From the cell containing the given text, extract its center point as (X, Y) coordinate. 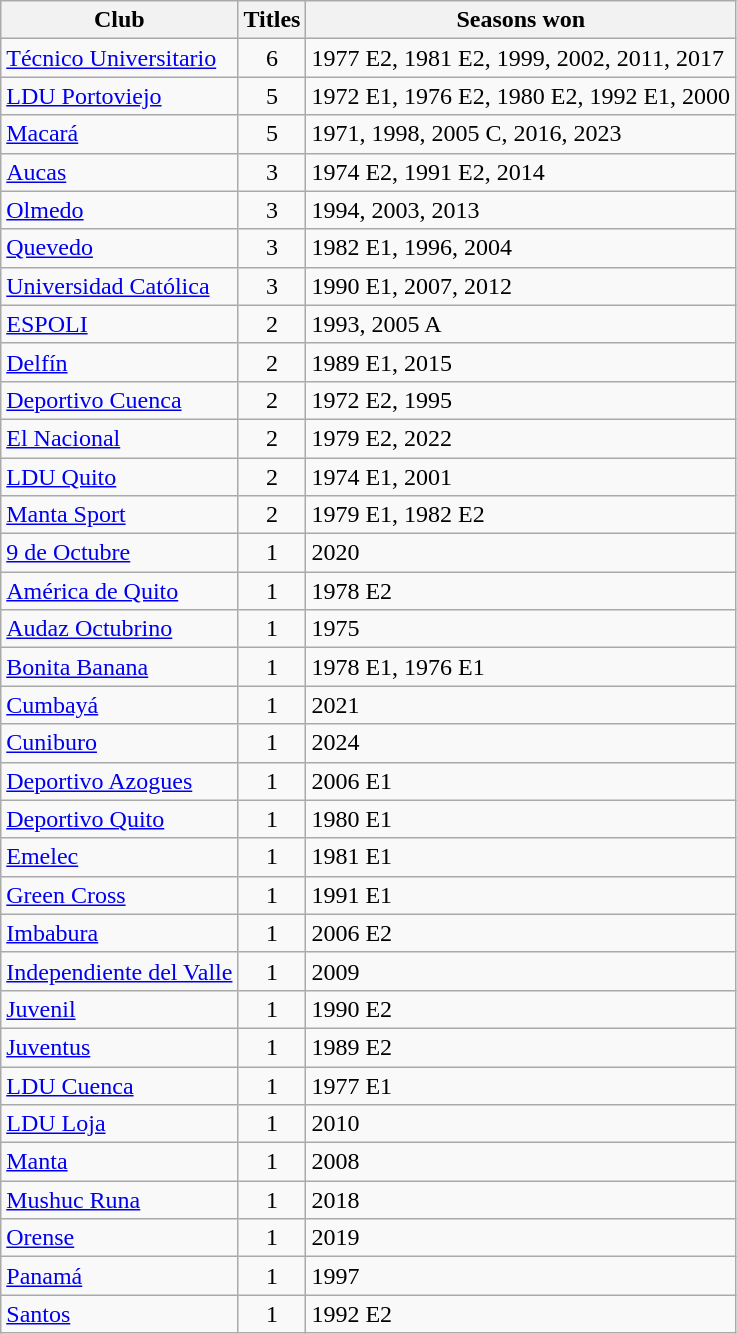
Deportivo Cuenca (120, 400)
1997 (521, 1276)
2006 E1 (521, 781)
2020 (521, 553)
1989 E2 (521, 1047)
1991 E1 (521, 895)
1979 E1, 1982 E2 (521, 515)
LDU Loja (120, 1124)
1974 E2, 1991 E2, 2014 (521, 172)
Juventus (120, 1047)
2024 (521, 743)
LDU Quito (120, 477)
Aucas (120, 172)
1972 E2, 1995 (521, 400)
Técnico Universitario (120, 58)
Mushuc Runa (120, 1200)
1978 E1, 1976 E1 (521, 667)
1977 E1 (521, 1085)
Olmedo (120, 210)
Manta (120, 1162)
2021 (521, 705)
Manta Sport (120, 515)
Panamá (120, 1276)
Club (120, 20)
1981 E1 (521, 857)
Emelec (120, 857)
1974 E1, 2001 (521, 477)
Quevedo (120, 248)
Universidad Católica (120, 286)
Deportivo Quito (120, 819)
1990 E2 (521, 1009)
Seasons won (521, 20)
El Nacional (120, 438)
1977 E2, 1981 E2, 1999, 2002, 2011, 2017 (521, 58)
1990 E1, 2007, 2012 (521, 286)
1993, 2005 A (521, 324)
9 de Octubre (120, 553)
Macará (120, 134)
2009 (521, 971)
2006 E2 (521, 933)
1980 E1 (521, 819)
2010 (521, 1124)
1989 E1, 2015 (521, 362)
ESPOLI (120, 324)
Green Cross (120, 895)
1971, 1998, 2005 C, 2016, 2023 (521, 134)
LDU Cuenca (120, 1085)
Bonita Banana (120, 667)
1975 (521, 629)
Orense (120, 1238)
Imbabura (120, 933)
1979 E2, 2022 (521, 438)
Independiente del Valle (120, 971)
1992 E2 (521, 1314)
Cumbayá (120, 705)
Juvenil (120, 1009)
2019 (521, 1238)
1978 E2 (521, 591)
Deportivo Azogues (120, 781)
LDU Portoviejo (120, 96)
6 (272, 58)
América de Quito (120, 591)
Santos (120, 1314)
Titles (272, 20)
1972 E1, 1976 E2, 1980 E2, 1992 E1, 2000 (521, 96)
2008 (521, 1162)
Delfín (120, 362)
1994, 2003, 2013 (521, 210)
1982 E1, 1996, 2004 (521, 248)
2018 (521, 1200)
Cuniburo (120, 743)
Audaz Octubrino (120, 629)
